Return the (X, Y) coordinate for the center point of the cell that contains the specified text.  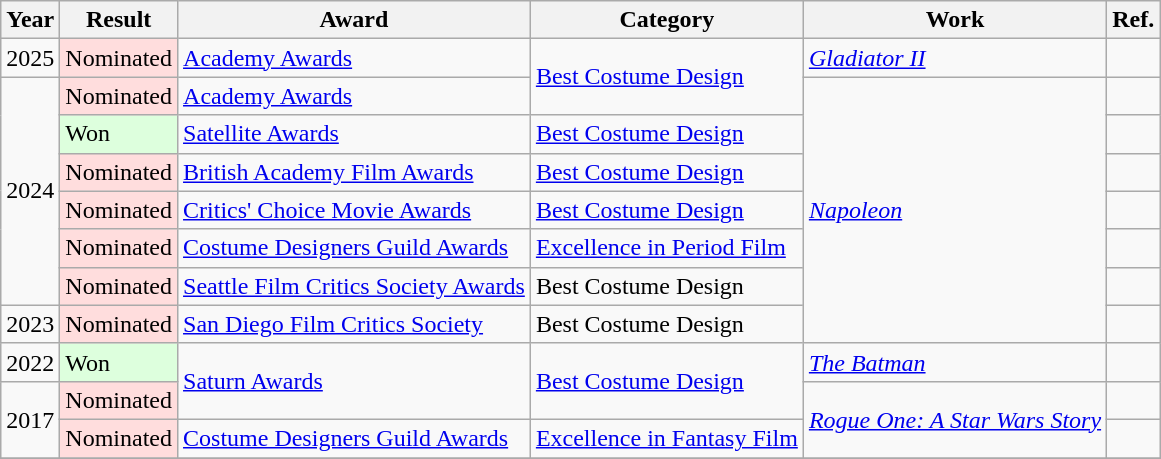
Excellence in Period Film (666, 248)
Satellite Awards (354, 134)
2024 (30, 191)
Result (119, 20)
Year (30, 20)
San Diego Film Critics Society (354, 324)
British Academy Film Awards (354, 172)
Critics' Choice Movie Awards (354, 210)
Excellence in Fantasy Film (666, 438)
2022 (30, 362)
2017 (30, 419)
Napoleon (954, 210)
2023 (30, 324)
Work (954, 20)
Award (354, 20)
Saturn Awards (354, 381)
Ref. (1134, 20)
The Batman (954, 362)
Rogue One: A Star Wars Story (954, 419)
Category (666, 20)
Gladiator II (954, 58)
2025 (30, 58)
Seattle Film Critics Society Awards (354, 286)
